Capture the cell that displays the provided text and extract its [x, y] central coordinate. 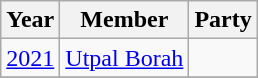
Utpal Borah [124, 58]
Member [124, 20]
Party [223, 20]
2021 [30, 58]
Year [30, 20]
